Locate the cell with the specified text and output its [X, Y] center coordinate. 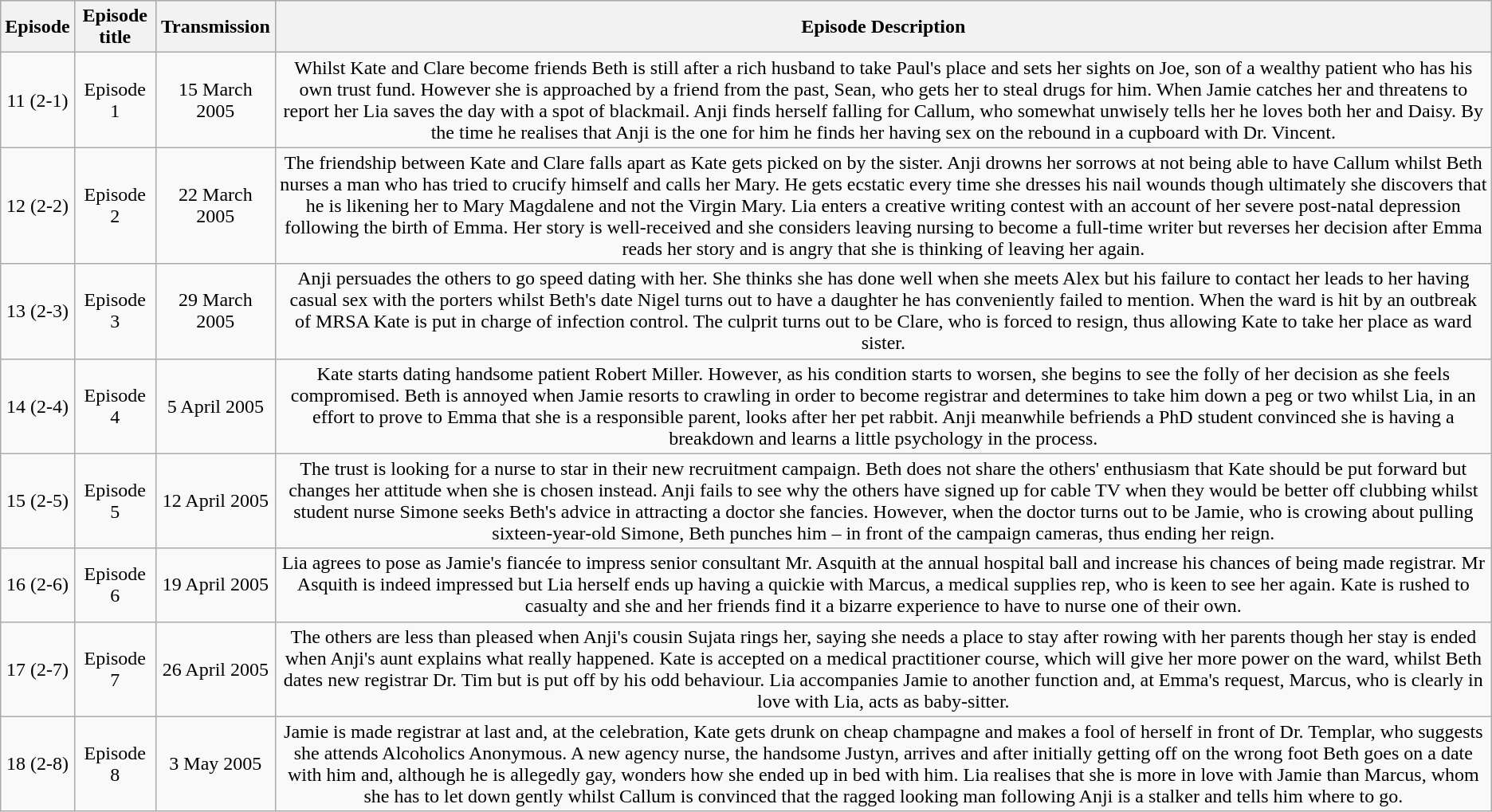
12 April 2005 [215, 500]
Episode 2 [115, 206]
16 (2-6) [37, 585]
Episode [37, 27]
17 (2-7) [37, 669]
22 March 2005 [215, 206]
Episode 7 [115, 669]
Episode 3 [115, 311]
3 May 2005 [215, 763]
Transmission [215, 27]
15 (2-5) [37, 500]
11 (2-1) [37, 100]
Episode Description [883, 27]
Episode 6 [115, 585]
18 (2-8) [37, 763]
Episode title [115, 27]
14 (2-4) [37, 406]
13 (2-3) [37, 311]
12 (2-2) [37, 206]
26 April 2005 [215, 669]
Episode 5 [115, 500]
Episode 4 [115, 406]
Episode 8 [115, 763]
15 March 2005 [215, 100]
5 April 2005 [215, 406]
19 April 2005 [215, 585]
29 March 2005 [215, 311]
Episode 1 [115, 100]
